For the text-containing cell, return its midpoint in (x, y) coordinate format. 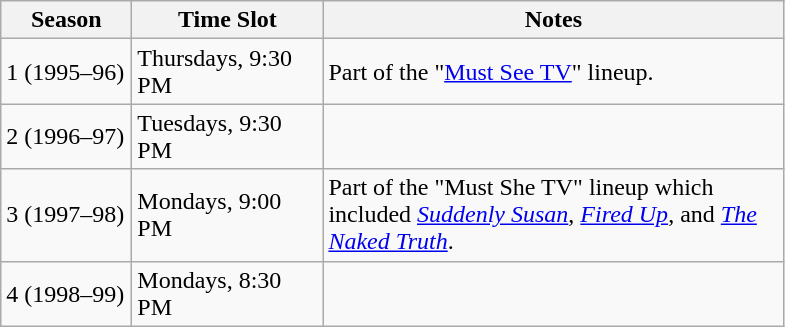
Tuesdays, 9:30 PM (228, 136)
2 (1996–97) (66, 136)
Part of the "Must See TV" lineup. (554, 72)
4 (1998–99) (66, 294)
Part of the "Must She TV" lineup which included Suddenly Susan, Fired Up, and The Naked Truth. (554, 215)
Time Slot (228, 20)
1 (1995–96) (66, 72)
Mondays, 8:30 PM (228, 294)
Season (66, 20)
Mondays, 9:00 PM (228, 215)
3 (1997–98) (66, 215)
Thursdays, 9:30 PM (228, 72)
Notes (554, 20)
